Return the [x, y] coordinate for the center point of the cell that contains the specified text.  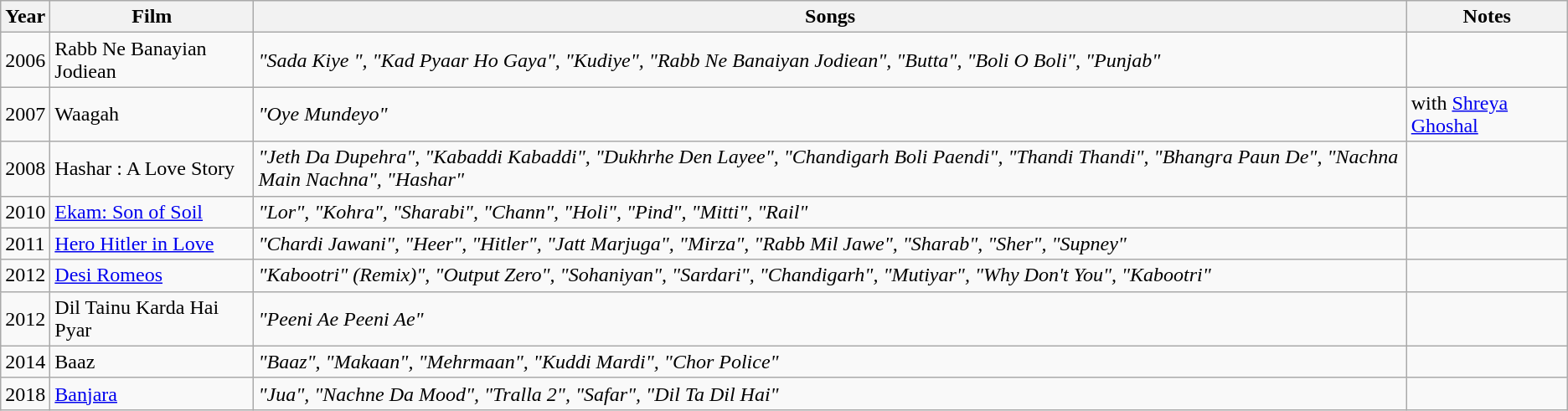
with Shreya Ghoshal [1487, 114]
Ekam: Son of Soil [152, 212]
2011 [25, 244]
"Oye Mundeyo" [830, 114]
"Kabootri" (Remix)", "Output Zero", "Sohaniyan", "Sardari", "Chandigarh", "Mutiyar", "Why Don't You", "Kabootri" [830, 275]
"Sada Kiye ", "Kad Pyaar Ho Gaya", "Kudiye", "Rabb Ne Banaiyan Jodiean", "Butta", "Boli O Boli", "Punjab" [830, 60]
Baaz [152, 362]
2006 [25, 60]
Hero Hitler in Love [152, 244]
Desi Romeos [152, 275]
Dil Tainu Karda Hai Pyar [152, 318]
2007 [25, 114]
Hashar : A Love Story [152, 169]
Film [152, 17]
2008 [25, 169]
2010 [25, 212]
Banjara [152, 393]
Rabb Ne Banayian Jodiean [152, 60]
Notes [1487, 17]
Songs [830, 17]
Year [25, 17]
"Chardi Jawani", "Heer", "Hitler", "Jatt Marjuga", "Mirza", "Rabb Mil Jawe", "Sharab", "Sher", "Supney" [830, 244]
"Lor", "Kohra", "Sharabi", "Chann", "Holi", "Pind", "Mitti", "Rail" [830, 212]
"Baaz", "Makaan", "Mehrmaan", "Kuddi Mardi", "Chor Police" [830, 362]
2014 [25, 362]
"Peeni Ae Peeni Ae" [830, 318]
"Jua", "Nachne Da Mood", "Tralla 2", "Safar", "Dil Ta Dil Hai" [830, 393]
Waagah [152, 114]
2018 [25, 393]
